Pinpoint the cell where the given text exists, returning its (x, y) midpoint coordinate. 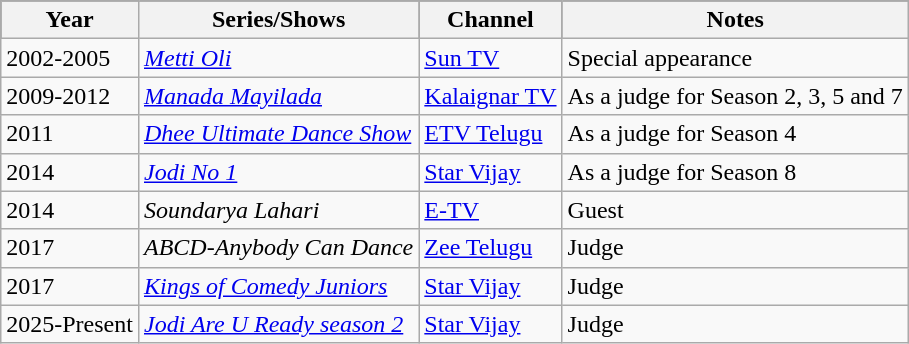
Kings of Comedy Juniors (278, 286)
Jodi No 1 (278, 172)
E-TV (490, 210)
Channel (490, 20)
Sun TV (490, 58)
Soundarya Lahari (278, 210)
Kalaignar TV (490, 96)
2009-2012 (70, 96)
Dhee Ultimate Dance Show (278, 134)
ABCD-Anybody Can Dance (278, 248)
Metti Oli (278, 58)
2011 (70, 134)
Series/Shows (278, 20)
As a judge for Season 4 (735, 134)
2025-Present (70, 324)
As a judge for Season 2, 3, 5 and 7 (735, 96)
Special appearance (735, 58)
Guest (735, 210)
Year (70, 20)
Zee Telugu (490, 248)
Notes (735, 20)
ETV Telugu (490, 134)
Jodi Are U Ready season 2 (278, 324)
2002-2005 (70, 58)
Manada Mayilada (278, 96)
As a judge for Season 8 (735, 172)
